For the text-containing cell, return its midpoint in [x, y] coordinate format. 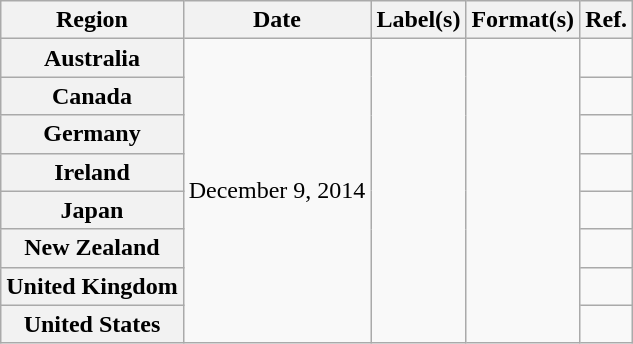
Format(s) [523, 20]
Ref. [606, 20]
Japan [92, 210]
Label(s) [418, 20]
Canada [92, 96]
Region [92, 20]
December 9, 2014 [277, 191]
United Kingdom [92, 286]
United States [92, 324]
New Zealand [92, 248]
Date [277, 20]
Germany [92, 134]
Ireland [92, 172]
Australia [92, 58]
